Output the (X, Y) coordinate of the center of the cell containing the given text.  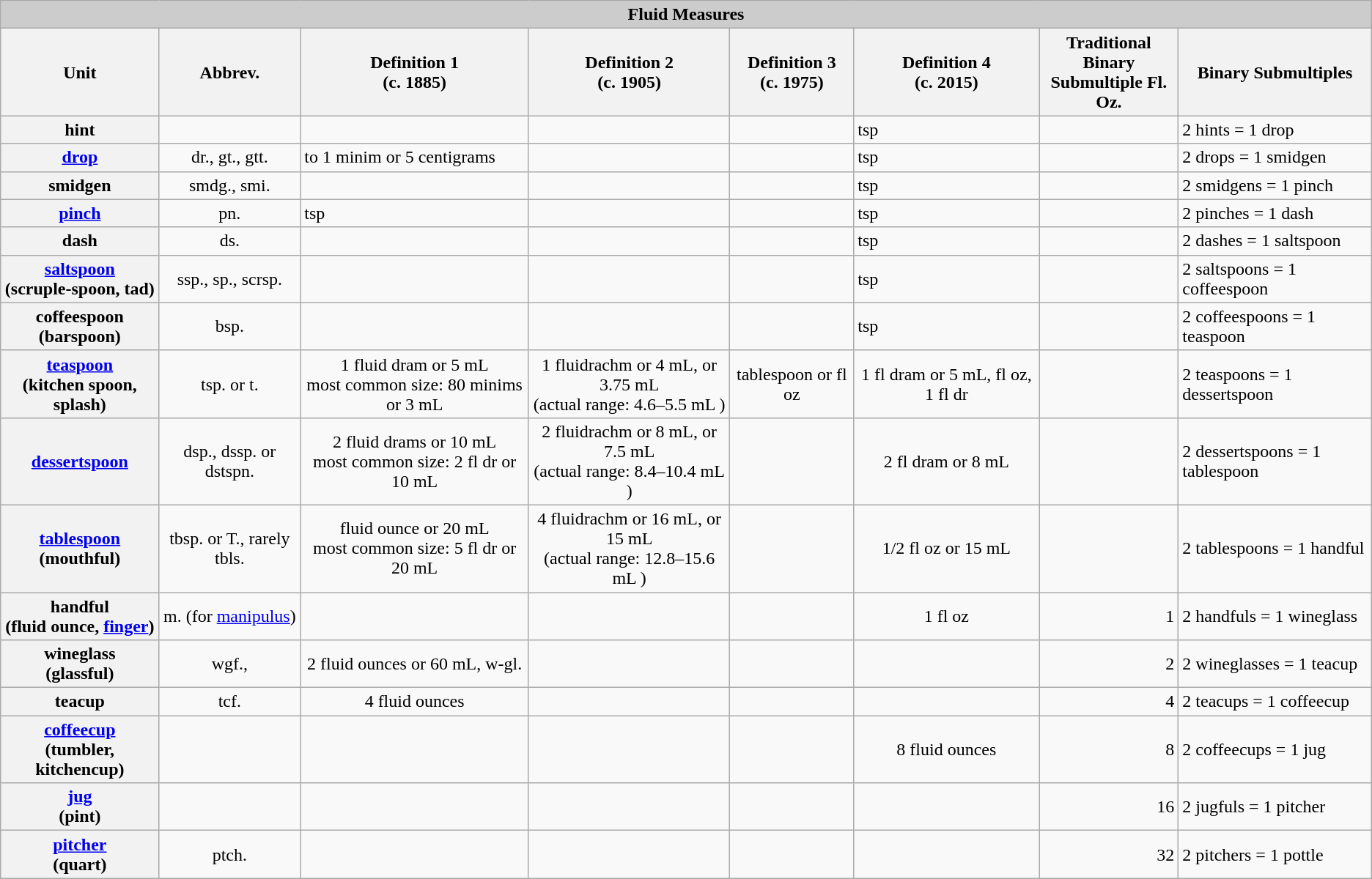
2 pitchers = 1 pottle (1275, 854)
4 fluidrachm or 16 mL, or 15 mL(actual range: 12.8–15.6 mL ) (629, 548)
2 saltspoons = 1 coffeespoon (1275, 278)
4 fluid ounces (415, 702)
2 jugfuls = 1 pitcher (1275, 807)
2 (1109, 664)
saltspoon(scruple-spoon, tad) (80, 278)
8 fluid ounces (947, 749)
1 (1109, 615)
2 teacups = 1 coffeecup (1275, 702)
2 coffeespoons = 1 teaspoon (1275, 327)
2 fluid drams or 10 mLmost common size: 2 fl dr or 10 mL (415, 461)
tbsp. or T., rarely tbls. (230, 548)
2 hints = 1 drop (1275, 130)
fluid ounce or 20 mLmost common size: 5 fl dr or 20 mL (415, 548)
tablespoon or fl oz (792, 384)
1 fluid dram or 5 mLmost common size: 80 minims or 3 mL (415, 384)
2 smidgens = 1 pinch (1275, 185)
2 dashes = 1 saltspoon (1275, 241)
2 handfuls = 1 wineglass (1275, 615)
2 teaspoons = 1 dessertspoon (1275, 384)
1 fl dram or 5 mL, fl oz, 1 fl dr (947, 384)
Fluid Measures (686, 15)
1/2 fl oz or 15 mL (947, 548)
handful(fluid ounce, finger) (80, 615)
2 coffeecups = 1 jug (1275, 749)
ptch. (230, 854)
coffeespoon(barspoon) (80, 327)
tcf. (230, 702)
to 1 minim or 5 centigrams (415, 157)
Definition 4(c. 2015) (947, 72)
pinch (80, 213)
teaspoon(kitchen spoon, splash) (80, 384)
jug(pint) (80, 807)
dash (80, 241)
Traditional BinarySubmultiple Fl. Oz. (1109, 72)
bsp. (230, 327)
tsp. or t. (230, 384)
hint (80, 130)
ssp., sp., scrsp. (230, 278)
smdg., smi. (230, 185)
Unit (80, 72)
m. (for manipulus) (230, 615)
16 (1109, 807)
dsp., dssp. or dstspn. (230, 461)
Definition 2(c. 1905) (629, 72)
pitcher(quart) (80, 854)
1 fluidrachm or 4 mL, or 3.75 mL(actual range: 4.6–5.5 mL ) (629, 384)
8 (1109, 749)
2 drops = 1 smidgen (1275, 157)
2 fl dram or 8 mL (947, 461)
pn. (230, 213)
coffeecup(tumbler, kitchencup) (80, 749)
smidgen (80, 185)
wgf., (230, 664)
dr., gt., gtt. (230, 157)
wineglass(glassful) (80, 664)
2 fluidrachm or 8 mL, or 7.5 mL(actual range: 8.4–10.4 mL ) (629, 461)
dessertspoon (80, 461)
1 fl oz (947, 615)
4 (1109, 702)
2 dessertspoons = 1 tablespoon (1275, 461)
drop (80, 157)
2 pinches = 1 dash (1275, 213)
teacup (80, 702)
2 fluid ounces or 60 mL, w-gl. (415, 664)
2 wineglasses = 1 teacup (1275, 664)
tablespoon (mouthful) (80, 548)
32 (1109, 854)
Abbrev. (230, 72)
Definition 1(c. 1885) (415, 72)
Binary Submultiples (1275, 72)
2 tablespoons = 1 handful (1275, 548)
ds. (230, 241)
Definition 3(c. 1975) (792, 72)
